For the text-containing cell, return its midpoint in [x, y] coordinate format. 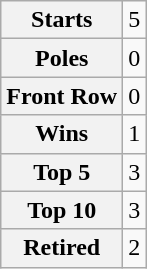
Top 5 [62, 172]
Starts [62, 20]
Poles [62, 58]
2 [134, 248]
Front Row [62, 96]
1 [134, 134]
Wins [62, 134]
Top 10 [62, 210]
5 [134, 20]
Retired [62, 248]
